Identify which cell holds the provided text, then report its (x, y) central coordinate. 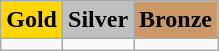
Gold (32, 20)
Silver (98, 20)
Bronze (176, 20)
